Locate the cell with the specified text and output its (X, Y) center coordinate. 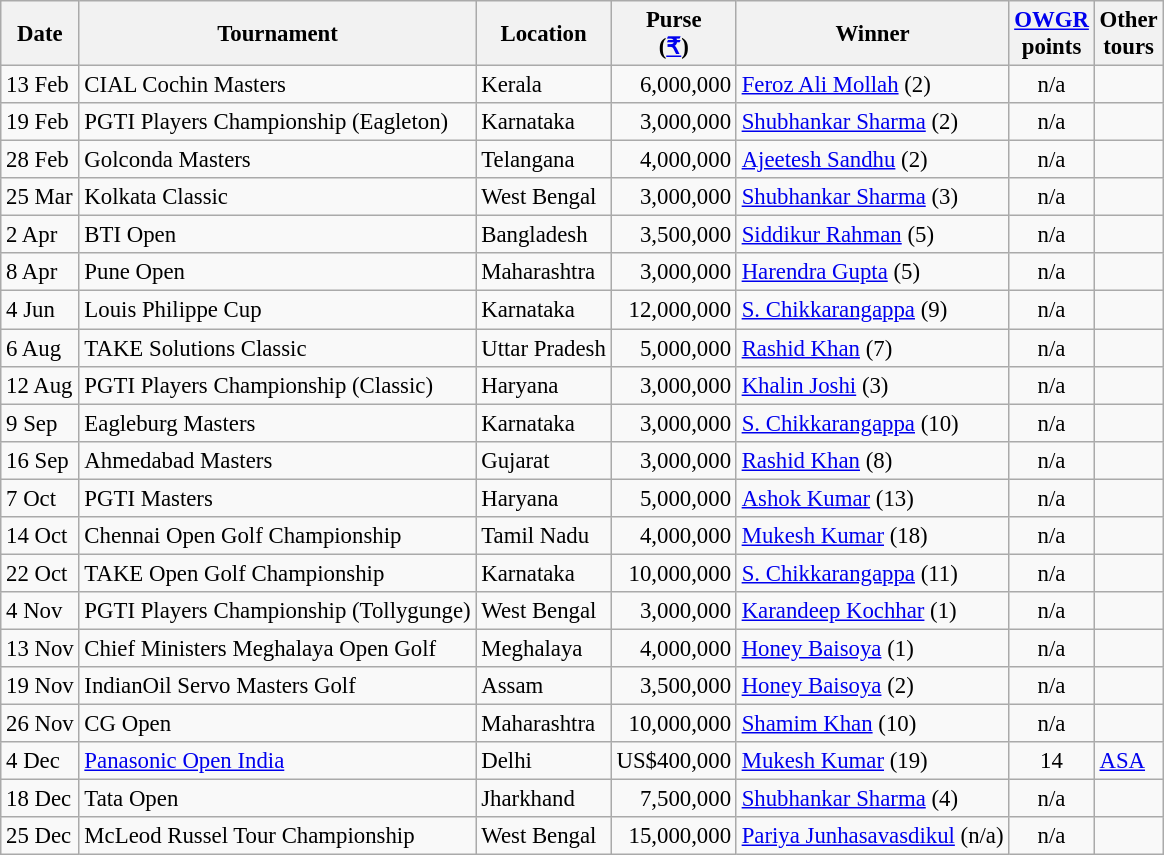
PGTI Players Championship (Tollygunge) (278, 611)
Date (40, 34)
Delhi (544, 761)
IndianOil Servo Masters Golf (278, 686)
Uttar Pradesh (544, 348)
Kerala (544, 85)
PGTI Players Championship (Classic) (278, 385)
Rashid Khan (7) (872, 348)
2 Apr (40, 235)
15,000,000 (674, 836)
ASA (1128, 761)
12 Aug (40, 385)
Jharkhand (544, 799)
13 Nov (40, 648)
6,000,000 (674, 85)
S. Chikkarangappa (11) (872, 573)
Ahmedabad Masters (278, 460)
22 Oct (40, 573)
19 Nov (40, 686)
Assam (544, 686)
Gujarat (544, 460)
Shubhankar Sharma (3) (872, 197)
Honey Baisoya (1) (872, 648)
Eagleburg Masters (278, 423)
Rashid Khan (8) (872, 460)
Shamim Khan (10) (872, 724)
McLeod Russel Tour Championship (278, 836)
18 Dec (40, 799)
8 Apr (40, 273)
Pune Open (278, 273)
Mukesh Kumar (18) (872, 536)
14 Oct (40, 536)
7,500,000 (674, 799)
Telangana (544, 160)
6 Aug (40, 348)
Mukesh Kumar (19) (872, 761)
CG Open (278, 724)
19 Feb (40, 122)
PGTI Players Championship (Eagleton) (278, 122)
PGTI Masters (278, 498)
BTI Open (278, 235)
Honey Baisoya (2) (872, 686)
28 Feb (40, 160)
Tournament (278, 34)
Harendra Gupta (5) (872, 273)
12,000,000 (674, 310)
Kolkata Classic (278, 197)
Feroz Ali Mollah (2) (872, 85)
Shubhankar Sharma (4) (872, 799)
4 Dec (40, 761)
Purse(₹) (674, 34)
7 Oct (40, 498)
Chennai Open Golf Championship (278, 536)
Golconda Masters (278, 160)
9 Sep (40, 423)
TAKE Open Golf Championship (278, 573)
16 Sep (40, 460)
25 Dec (40, 836)
Tata Open (278, 799)
Winner (872, 34)
Othertours (1128, 34)
TAKE Solutions Classic (278, 348)
Location (544, 34)
Khalin Joshi (3) (872, 385)
Chief Ministers Meghalaya Open Golf (278, 648)
S. Chikkarangappa (9) (872, 310)
Pariya Junhasavasdikul (n/a) (872, 836)
Ajeetesh Sandhu (2) (872, 160)
Bangladesh (544, 235)
Meghalaya (544, 648)
Ashok Kumar (13) (872, 498)
26 Nov (40, 724)
4 Jun (40, 310)
14 (1052, 761)
4 Nov (40, 611)
25 Mar (40, 197)
13 Feb (40, 85)
US$400,000 (674, 761)
OWGRpoints (1052, 34)
CIAL Cochin Masters (278, 85)
S. Chikkarangappa (10) (872, 423)
Karandeep Kochhar (1) (872, 611)
Louis Philippe Cup (278, 310)
Panasonic Open India (278, 761)
Shubhankar Sharma (2) (872, 122)
Tamil Nadu (544, 536)
Siddikur Rahman (5) (872, 235)
